Extract the [x, y] coordinate from the center of the cell holding the provided text.  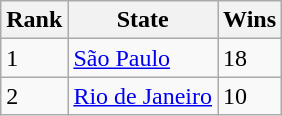
10 [250, 96]
Wins [250, 20]
Rank [34, 20]
18 [250, 58]
2 [34, 96]
1 [34, 58]
Rio de Janeiro [143, 96]
State [143, 20]
São Paulo [143, 58]
